Detect which cell encompasses the target text, then output its [x, y] center coordinate. 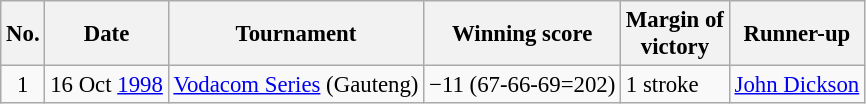
Runner-up [796, 34]
John Dickson [796, 85]
1 [23, 85]
Margin ofvictory [676, 34]
−11 (67-66-69=202) [522, 85]
Tournament [296, 34]
1 stroke [676, 85]
Vodacom Series (Gauteng) [296, 85]
Date [106, 34]
Winning score [522, 34]
No. [23, 34]
16 Oct 1998 [106, 85]
